Determine the (x, y) coordinate at the center of the cell enclosing the given text.  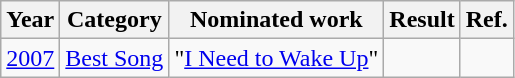
2007 (30, 58)
Year (30, 20)
Ref. (486, 20)
Result (422, 20)
Category (114, 20)
Best Song (114, 58)
Nominated work (276, 20)
"I Need to Wake Up" (276, 58)
